Locate the cell with the specified text and output its (x, y) center coordinate. 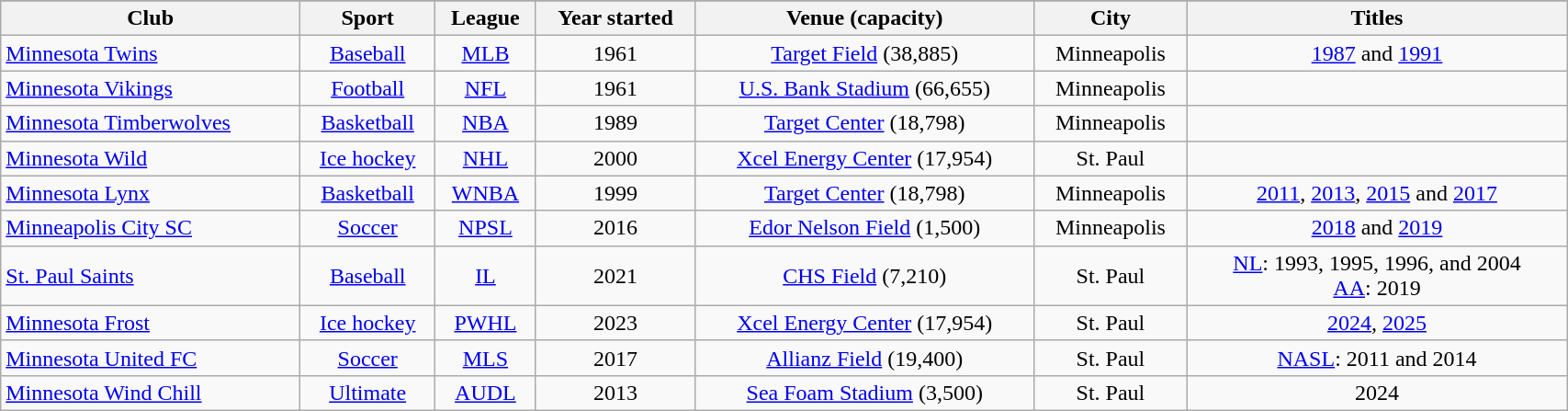
Target Field (38,885) (864, 53)
2011, 2013, 2015 and 2017 (1376, 193)
League (485, 18)
MLB (485, 53)
City (1110, 18)
WNBA (485, 193)
2018 and 2019 (1376, 228)
2016 (615, 228)
NBA (485, 123)
2013 (615, 393)
2000 (615, 158)
NASL: 2011 and 2014 (1376, 358)
Minnesota Wild (151, 158)
Minnesota Lynx (151, 193)
MLS (485, 358)
1989 (615, 123)
Football (367, 88)
Minneapolis City SC (151, 228)
Sport (367, 18)
CHS Field (7,210) (864, 276)
2024, 2025 (1376, 323)
2017 (615, 358)
Minnesota Frost (151, 323)
PWHL (485, 323)
2023 (615, 323)
Minnesota Timberwolves (151, 123)
Minnesota United FC (151, 358)
Year started (615, 18)
NPSL (485, 228)
NL: 1993, 1995, 1996, and 2004AA: 2019 (1376, 276)
Ultimate (367, 393)
Edor Nelson Field (1,500) (864, 228)
Venue (capacity) (864, 18)
2021 (615, 276)
Sea Foam Stadium (3,500) (864, 393)
AUDL (485, 393)
1987 and 1991 (1376, 53)
Minnesota Vikings (151, 88)
Titles (1376, 18)
U.S. Bank Stadium (66,655) (864, 88)
Minnesota Wind Chill (151, 393)
Allianz Field (19,400) (864, 358)
NFL (485, 88)
1999 (615, 193)
NHL (485, 158)
Club (151, 18)
2024 (1376, 393)
IL (485, 276)
Minnesota Twins (151, 53)
St. Paul Saints (151, 276)
